Search for the cell housing the specified text and yield its (X, Y) center coordinate. 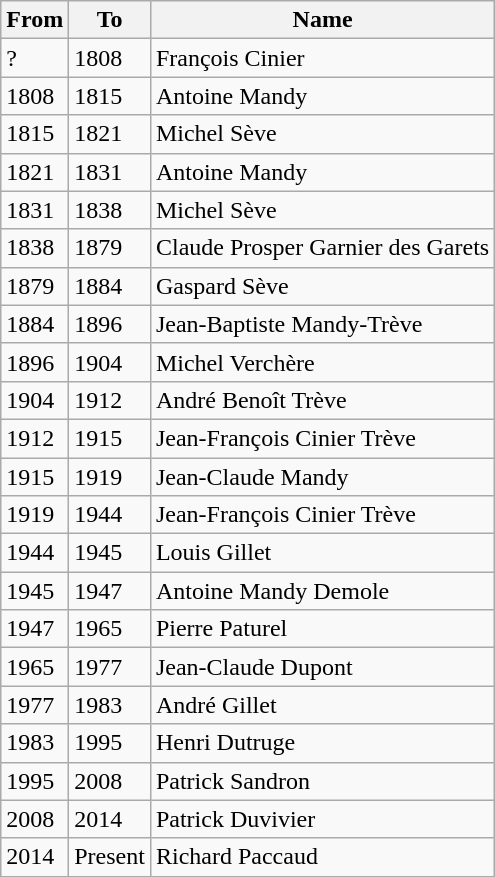
To (110, 20)
François Cinier (322, 58)
Pierre Paturel (322, 629)
Michel Verchère (322, 362)
André Benoît Trève (322, 400)
Jean-Claude Mandy (322, 477)
Jean-Claude Dupont (322, 667)
Patrick Sandron (322, 781)
Louis Gillet (322, 553)
Patrick Duvivier (322, 819)
Claude Prosper Garnier des Garets (322, 248)
Present (110, 857)
Jean-Baptiste Mandy-Trève (322, 324)
Richard Paccaud (322, 857)
Name (322, 20)
Henri Dutruge (322, 743)
From (35, 20)
André Gillet (322, 705)
Gaspard Sève (322, 286)
Antoine Mandy Demole (322, 591)
? (35, 58)
